Output the [x, y] coordinate of the center of the cell containing the given text.  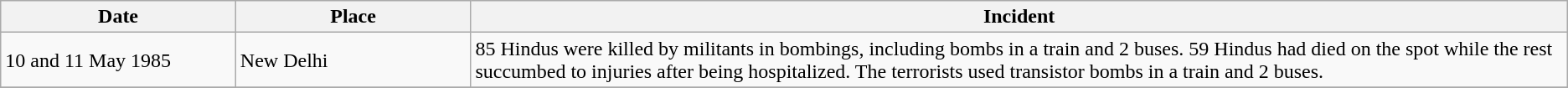
Date [119, 17]
10 and 11 May 1985 [119, 60]
Place [353, 17]
New Delhi [353, 60]
Incident [1019, 17]
